Identify which cell holds the provided text, then report its (x, y) central coordinate. 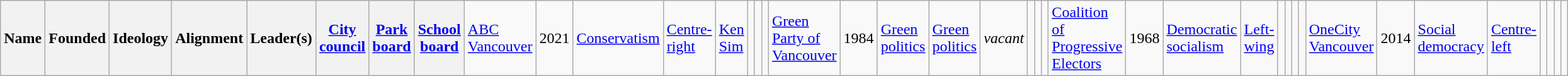
Founded (77, 38)
Left-wing (1259, 38)
Name (23, 38)
ABC Vancouver (500, 38)
1968 (1145, 38)
Alignment (209, 38)
2014 (1395, 38)
Park board (392, 38)
Green Party of Vancouver (804, 38)
Ken Sim (732, 38)
Social democracy (1451, 38)
OneCity Vancouver (1341, 38)
1984 (859, 38)
Leader(s) (281, 38)
Coalition of Progressive Electors (1087, 38)
City council (342, 38)
2021 (554, 38)
Centre-left (1514, 38)
Ideology (141, 38)
Centre-right (689, 38)
School board (440, 38)
Conservatism (618, 38)
Democratic socialism (1202, 38)
vacant (1004, 38)
